Pinpoint the cell where the given text exists, returning its [X, Y] midpoint coordinate. 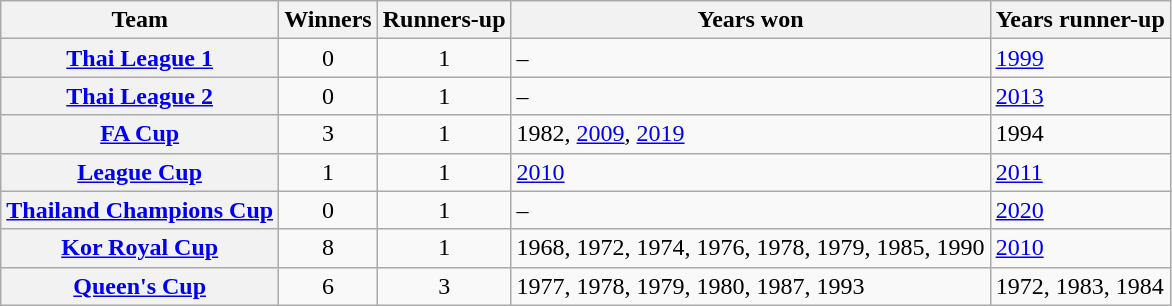
Years runner-up [1080, 20]
2020 [1080, 210]
8 [328, 248]
Kor Royal Cup [140, 248]
2011 [1080, 172]
League Cup [140, 172]
6 [328, 286]
Runners-up [444, 20]
Queen's Cup [140, 286]
Winners [328, 20]
Thailand Champions Cup [140, 210]
1994 [1080, 134]
Team [140, 20]
Thai League 1 [140, 58]
Thai League 2 [140, 96]
1977, 1978, 1979, 1980, 1987, 1993 [750, 286]
2013 [1080, 96]
1968, 1972, 1974, 1976, 1978, 1979, 1985, 1990 [750, 248]
1982, 2009, 2019 [750, 134]
Years won [750, 20]
1999 [1080, 58]
1972, 1983, 1984 [1080, 286]
FA Cup [140, 134]
